Extract the [X, Y] coordinate from the center of the cell holding the provided text.  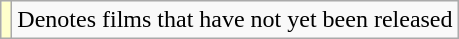
Denotes films that have not yet been released [235, 20]
